Output the (X, Y) coordinate of the center of the cell containing the given text.  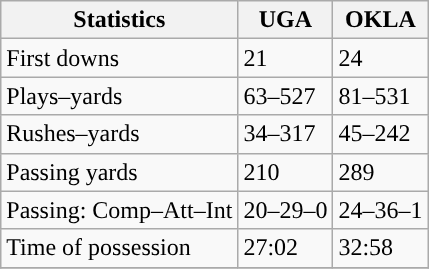
21 (286, 58)
Rushes–yards (120, 134)
Statistics (120, 20)
27:02 (286, 248)
63–527 (286, 96)
Time of possession (120, 248)
24–36–1 (380, 210)
OKLA (380, 20)
81–531 (380, 96)
Passing: Comp–Att–Int (120, 210)
Plays–yards (120, 96)
45–242 (380, 134)
First downs (120, 58)
24 (380, 58)
289 (380, 172)
34–317 (286, 134)
32:58 (380, 248)
20–29–0 (286, 210)
Passing yards (120, 172)
210 (286, 172)
UGA (286, 20)
